From the cell containing the given text, extract its center point as [X, Y] coordinate. 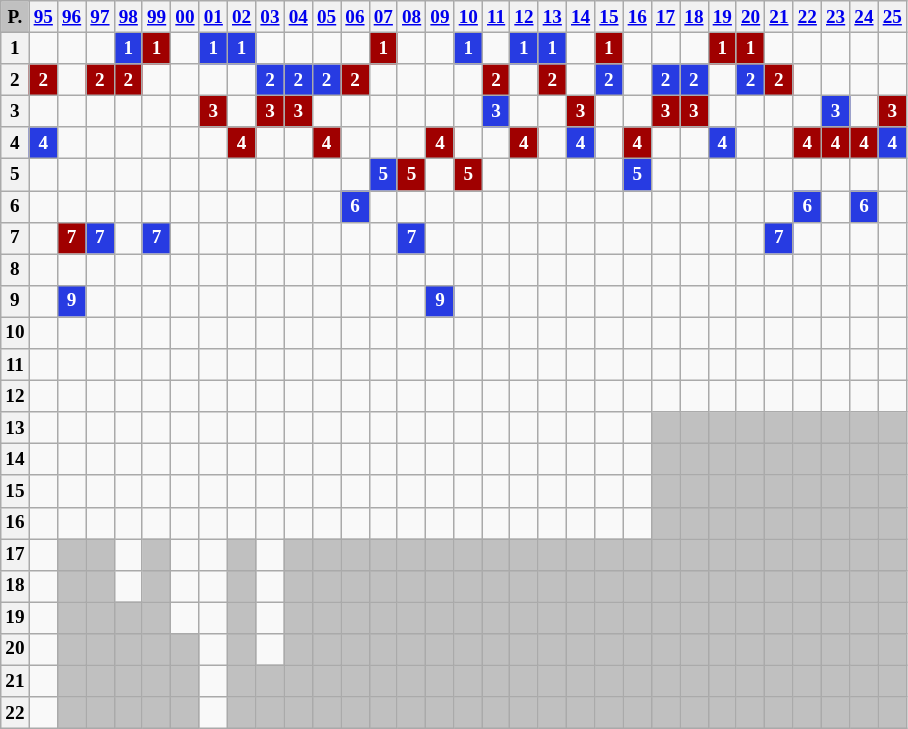
98 [128, 17]
24 [864, 17]
03 [270, 17]
01 [213, 17]
96 [71, 17]
02 [241, 17]
97 [100, 17]
04 [298, 17]
95 [43, 17]
09 [440, 17]
07 [383, 17]
P. [15, 17]
25 [892, 17]
8 [15, 270]
00 [185, 17]
05 [326, 17]
99 [156, 17]
23 [835, 17]
08 [411, 17]
06 [355, 17]
